Provide the [X, Y] coordinate of the cell's center where the given text is located.  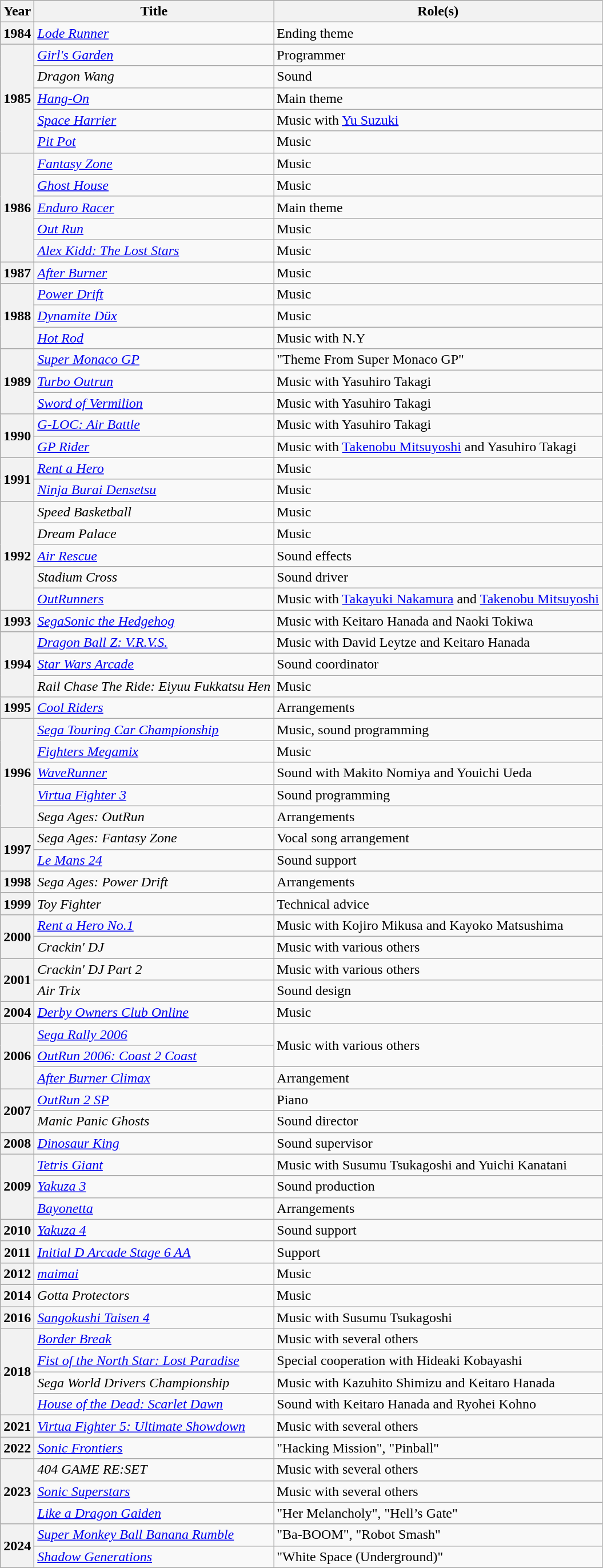
2009 [17, 1187]
Music, sound programming [438, 730]
Enduro Racer [154, 207]
Sound effects [438, 555]
maimai [154, 1273]
OutRunners [154, 599]
2007 [17, 1111]
Dynamite Düx [154, 316]
Music with Susumu Tsukagoshi [438, 1317]
Sound with Keitaro Hanada and Ryohei Kohno [438, 1404]
Dinosaur King [154, 1143]
Music with Takayuki Nakamura and Takenobu Mitsuyoshi [438, 599]
2018 [17, 1372]
Le Mans 24 [154, 860]
House of the Dead: Scarlet Dawn [154, 1404]
Bayonetta [154, 1208]
2004 [17, 1013]
Derby Owners Club Online [154, 1013]
Tetris Giant [154, 1165]
Air Rescue [154, 555]
Rail Chase The Ride: Eiyuu Fukkatsu Hen [154, 686]
1998 [17, 882]
Virtua Fighter 5: Ultimate Showdown [154, 1426]
Manic Panic Ghosts [154, 1121]
Technical advice [438, 904]
1990 [17, 436]
Rent a Hero [154, 468]
1997 [17, 849]
Turbo Outrun [154, 381]
Dragon Ball Z: V.R.V.S. [154, 643]
"Her Melancholy", "Hell’s Gate" [438, 1513]
"Theme From Super Monaco GP" [438, 360]
1993 [17, 620]
1986 [17, 207]
Sound [438, 77]
OutRun 2 SP [154, 1100]
Lode Runner [154, 33]
Shadow Generations [154, 1557]
Music with Yu Suzuki [438, 120]
Sonic Frontiers [154, 1448]
Ninja Burai Densetsu [154, 490]
Power Drift [154, 295]
1996 [17, 773]
Border Break [154, 1339]
Music with Keitaro Hanada and Naoki Tokiwa [438, 620]
Girl's Garden [154, 55]
Arrangement [438, 1078]
404 GAME RE:SET [154, 1470]
Sangokushi Taisen 4 [154, 1317]
Ghost House [154, 185]
2010 [17, 1230]
Yakuza 4 [154, 1230]
Super Monkey Ball Banana Rumble [154, 1535]
Yakuza 3 [154, 1187]
Cool Riders [154, 708]
Fist of the North Star: Lost Paradise [154, 1361]
2006 [17, 1056]
Piano [438, 1100]
Sound director [438, 1121]
1995 [17, 708]
Sword of Vermilion [154, 403]
Programmer [438, 55]
1987 [17, 273]
2024 [17, 1546]
Speed Basketball [154, 512]
GP Rider [154, 447]
Space Harrier [154, 120]
Super Monaco GP [154, 360]
1994 [17, 664]
WaveRunner [154, 773]
Gotta Protectors [154, 1295]
Dragon Wang [154, 77]
Music with N.Y [438, 338]
1985 [17, 98]
Rent a Hero No.1 [154, 925]
1988 [17, 316]
Dream Palace [154, 534]
Stadium Cross [154, 577]
Crackin' DJ Part 2 [154, 969]
"Ba-BOOM", "Robot Smash" [438, 1535]
Music with Takenobu Mitsuyoshi and Yasuhiro Takagi [438, 447]
OutRun 2006: Coast 2 Coast [154, 1056]
2016 [17, 1317]
Sonic Superstars [154, 1491]
Fighters Megamix [154, 751]
After Burner Climax [154, 1078]
Alex Kidd: The Lost Stars [154, 250]
Sega Touring Car Championship [154, 730]
Sound design [438, 991]
2011 [17, 1252]
Sega Ages: Power Drift [154, 882]
Ending theme [438, 33]
2021 [17, 1426]
"Hacking Mission", "Pinball" [438, 1448]
1999 [17, 904]
2008 [17, 1143]
Sega Ages: OutRun [154, 817]
1984 [17, 33]
Music with David Leytze and Keitaro Hanada [438, 643]
Support [438, 1252]
Pit Pot [154, 142]
2000 [17, 936]
Sound with Makito Nomiya and Youichi Ueda [438, 773]
Toy Fighter [154, 904]
Music with Susumu Tsukagoshi and Yuichi Kanatani [438, 1165]
Sega Rally 2006 [154, 1034]
Sound driver [438, 577]
Vocal song arrangement [438, 838]
Out Run [154, 229]
Sound production [438, 1187]
2023 [17, 1491]
Hot Rod [154, 338]
After Burner [154, 273]
1992 [17, 555]
Sound supervisor [438, 1143]
Fantasy Zone [154, 164]
Virtua Fighter 3 [154, 795]
"White Space (Underground)" [438, 1557]
Star Wars Arcade [154, 664]
SegaSonic the Hedgehog [154, 620]
Role(s) [438, 11]
Sega World Drivers Championship [154, 1383]
Special cooperation with Hideaki Kobayashi [438, 1361]
Title [154, 11]
Sound coordinator [438, 664]
2022 [17, 1448]
2014 [17, 1295]
Hang-On [154, 98]
Year [17, 11]
1989 [17, 381]
1991 [17, 479]
2012 [17, 1273]
Sega Ages: Fantasy Zone [154, 838]
Music with Kojiro Mikusa and Kayoko Matsushima [438, 925]
2001 [17, 980]
Crackin' DJ [154, 947]
Air Trix [154, 991]
Initial D Arcade Stage 6 AA [154, 1252]
Music with Kazuhito Shimizu and Keitaro Hanada [438, 1383]
Like a Dragon Gaiden [154, 1513]
G-LOC: Air Battle [154, 425]
Sound programming [438, 795]
